Determine the [X, Y] coordinate at the center of the cell enclosing the given text.  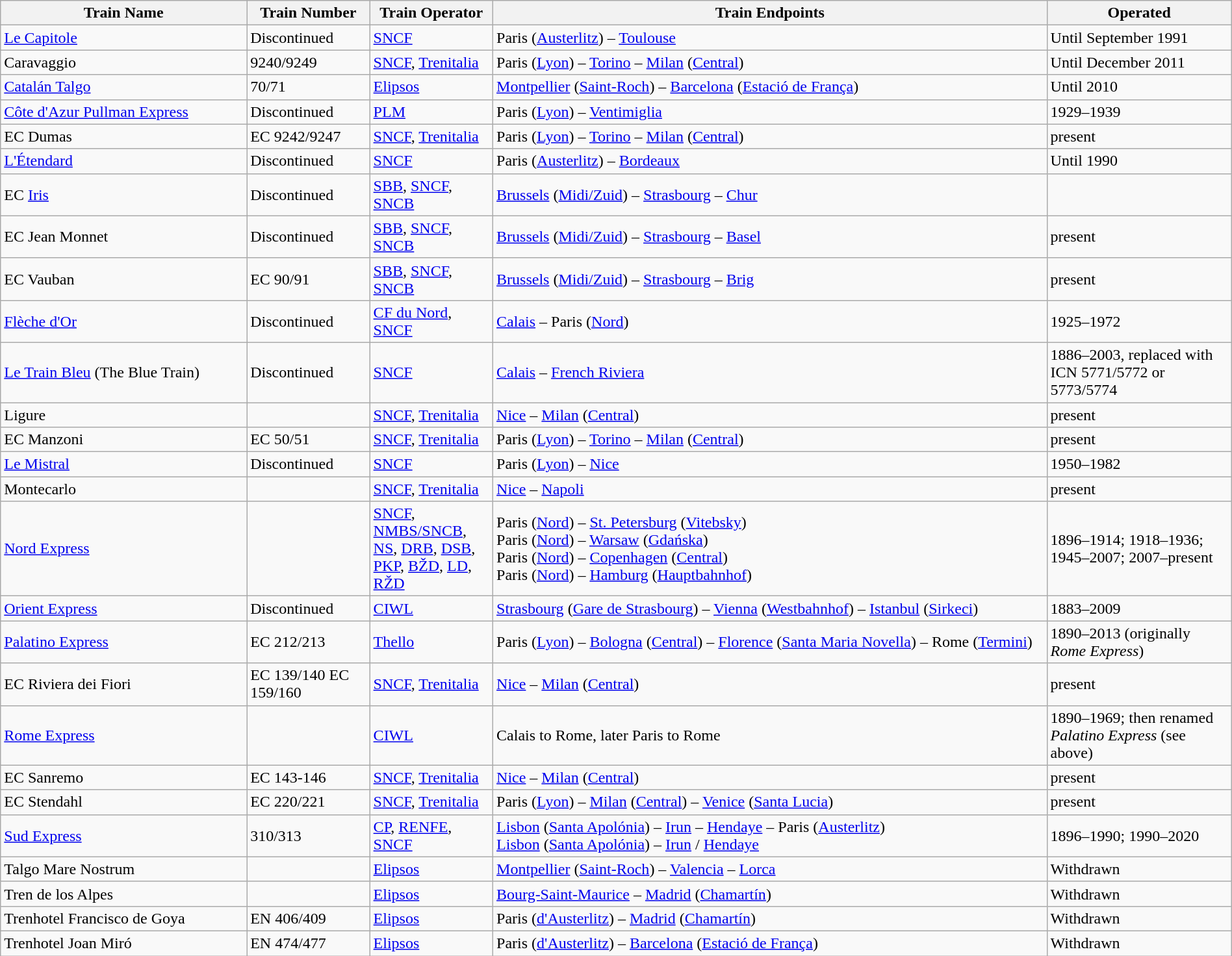
Train Operator [431, 13]
Until 2010 [1139, 87]
Orient Express [123, 609]
EC Jean Monnet [123, 236]
EN 474/477 [308, 943]
Rome Express [123, 735]
Montpellier (Saint-Roch) – Barcelona (Estació de França) [771, 87]
EC 220/221 [308, 802]
EC Iris [123, 195]
Trenhotel Francisco de Goya [123, 918]
Paris (Nord) – St. Petersburg (Vitebsky)Paris (Nord) – Warsaw (Gdańska)Paris (Nord) – Copenhagen (Central)Paris (Nord) – Hamburg (Hauptbahnhof) [771, 549]
Trenhotel Joan Miró [123, 943]
Paris (Lyon) – Bologna (Central) – Florence (Santa Maria Novella) – Rome (Termini) [771, 642]
Paris (Lyon) – Milan (Central) – Venice (Santa Lucia) [771, 802]
Nord Express [123, 549]
1883–2009 [1139, 609]
Montecarlo [123, 489]
CP, RENFE, SNCF [431, 835]
Calais to Rome, later Paris to Rome [771, 735]
PLM [431, 112]
Brussels (Midi/Zuid) – Strasbourg – Chur [771, 195]
9240/9249 [308, 62]
Until December 2011 [1139, 62]
EC Stendahl [123, 802]
L'Étendard [123, 161]
EN 406/409 [308, 918]
EC Manzoni [123, 440]
1929–1939 [1139, 112]
Palatino Express [123, 642]
Paris (Lyon) – Nice [771, 464]
Calais – Paris (Nord) [771, 321]
Thello [431, 642]
1886–2003, replaced with ICN 5771/5772 or 5773/5774 [1139, 372]
Train Endpoints [771, 13]
Nice – Napoli [771, 489]
EC 212/213 [308, 642]
Until September 1991 [1139, 38]
Côte d'Azur Pullman Express [123, 112]
EC Sanremo [123, 777]
1925–1972 [1139, 321]
310/313 [308, 835]
Ligure [123, 415]
Le Mistral [123, 464]
Sud Express [123, 835]
Paris (Austerlitz) – Toulouse [771, 38]
Le Train Bleu (The Blue Train) [123, 372]
1896–1914; 1918–1936; 1945–2007; 2007–present [1139, 549]
Strasbourg (Gare de Strasbourg) – Vienna (Westbahnhof) – Istanbul (Sirkeci) [771, 609]
EC 9242/9247 [308, 136]
Lisbon (Santa Apolónia) – Irun – Hendaye – Paris (Austerlitz)Lisbon (Santa Apolónia) – Irun / Hendaye [771, 835]
Paris (d'Austerlitz) – Barcelona (Estació de França) [771, 943]
Brussels (Midi/Zuid) – Strasbourg – Brig [771, 279]
EC 50/51 [308, 440]
CF du Nord, SNCF [431, 321]
Talgo Mare Nostrum [123, 869]
EC 90/91 [308, 279]
Bourg-Saint-Maurice – Madrid (Chamartín) [771, 894]
SNCF, NMBS/SNCB, NS, DRB, DSB, PKP, BŽD, LD, RŽD [431, 549]
EC 139/140 EC 159/160 [308, 685]
Catalán Talgo [123, 87]
Tren de los Alpes [123, 894]
EC Vauban [123, 279]
Calais – French Riviera [771, 372]
EC Dumas [123, 136]
Flèche d'Or [123, 321]
Montpellier (Saint-Roch) – Valencia – Lorca [771, 869]
Paris (Austerlitz) – Bordeaux [771, 161]
Train Number [308, 13]
EC Riviera dei Fiori [123, 685]
1896–1990; 1990–2020 [1139, 835]
Le Capitole [123, 38]
Brussels (Midi/Zuid) – Strasbourg – Basel [771, 236]
EC 143-146 [308, 777]
Paris (Lyon) – Ventimiglia [771, 112]
Operated [1139, 13]
1890–1969; then renamed Palatino Express (see above) [1139, 735]
1950–1982 [1139, 464]
Train Name [123, 13]
Paris (d'Austerlitz) – Madrid (Chamartín) [771, 918]
Caravaggio [123, 62]
1890–2013 (originally Rome Express) [1139, 642]
70/71 [308, 87]
Until 1990 [1139, 161]
